Provide the (x, y) coordinate of the cell's center where the given text is located.  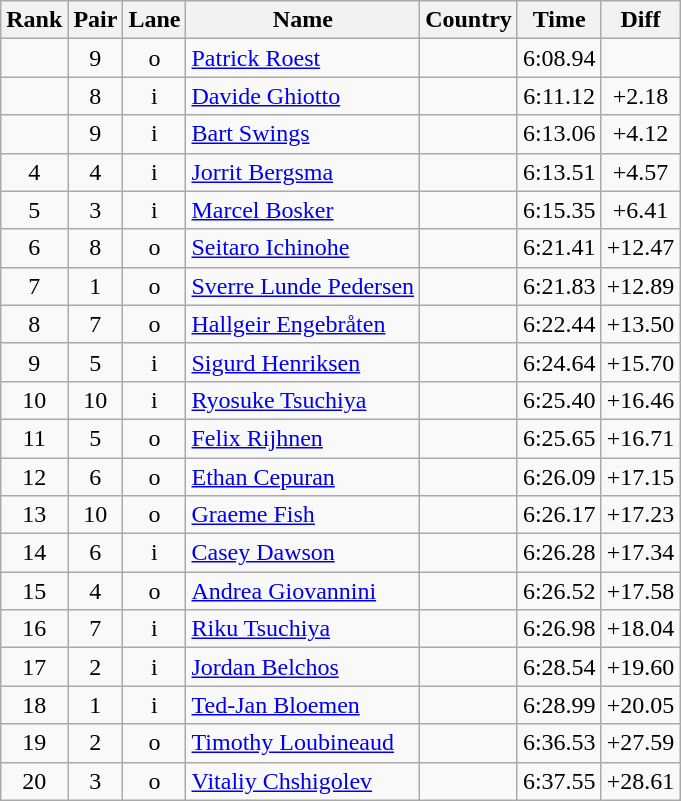
+6.41 (640, 210)
18 (34, 705)
17 (34, 667)
6:21.83 (559, 286)
+18.04 (640, 629)
6:37.55 (559, 781)
Rank (34, 20)
6:26.17 (559, 515)
+17.23 (640, 515)
6:24.64 (559, 362)
Bart Swings (303, 134)
+27.59 (640, 743)
+16.71 (640, 438)
13 (34, 515)
6:26.52 (559, 591)
Jorrit Bergsma (303, 172)
14 (34, 553)
Ethan Cepuran (303, 477)
Andrea Giovannini (303, 591)
Pair (96, 20)
+17.34 (640, 553)
6:26.98 (559, 629)
15 (34, 591)
+4.12 (640, 134)
+20.05 (640, 705)
20 (34, 781)
Davide Ghiotto (303, 96)
Graeme Fish (303, 515)
Marcel Bosker (303, 210)
+2.18 (640, 96)
6:22.44 (559, 324)
+12.89 (640, 286)
6:13.06 (559, 134)
Felix Rijhnen (303, 438)
Patrick Roest (303, 58)
19 (34, 743)
Hallgeir Engebråten (303, 324)
Ryosuke Tsuchiya (303, 400)
6:26.09 (559, 477)
+17.15 (640, 477)
Country (469, 20)
Casey Dawson (303, 553)
Ted-Jan Bloemen (303, 705)
Sverre Lunde Pedersen (303, 286)
6:36.53 (559, 743)
+19.60 (640, 667)
6:25.40 (559, 400)
6:28.54 (559, 667)
+15.70 (640, 362)
+4.57 (640, 172)
6:21.41 (559, 248)
6:25.65 (559, 438)
+12.47 (640, 248)
6:13.51 (559, 172)
6:28.99 (559, 705)
Diff (640, 20)
6:11.12 (559, 96)
16 (34, 629)
Seitaro Ichinohe (303, 248)
Jordan Belchos (303, 667)
Vitaliy Chshigolev (303, 781)
Lane (154, 20)
Name (303, 20)
6:15.35 (559, 210)
Sigurd Henriksen (303, 362)
Riku Tsuchiya (303, 629)
+16.46 (640, 400)
+17.58 (640, 591)
+28.61 (640, 781)
6:08.94 (559, 58)
6:26.28 (559, 553)
+13.50 (640, 324)
11 (34, 438)
Timothy Loubineaud (303, 743)
Time (559, 20)
12 (34, 477)
